Identify which cell holds the provided text, then report its [x, y] central coordinate. 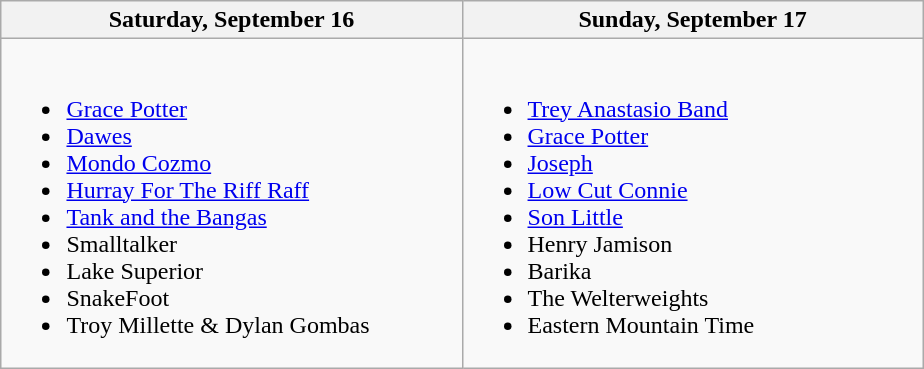
Saturday, September 16 [232, 20]
Sunday, September 17 [692, 20]
Grace PotterDawesMondo CozmoHurray For The Riff RaffTank and the BangasSmalltalkerLake SuperiorSnakeFootTroy Millette & Dylan Gombas [232, 204]
Trey Anastasio BandGrace PotterJosephLow Cut ConnieSon LittleHenry JamisonBarikaThe WelterweightsEastern Mountain Time [692, 204]
